Return the [x, y] coordinate for the center point of the cell that contains the specified text.  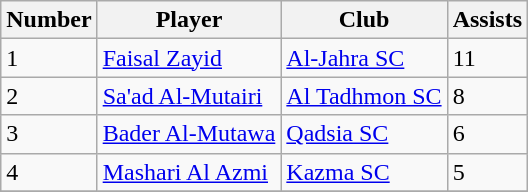
4 [49, 172]
Sa'ad Al-Mutairi [189, 96]
Mashari Al Azmi [189, 172]
1 [49, 58]
Al Tadhmon SC [364, 96]
Player [189, 20]
8 [487, 96]
Bader Al-Mutawa [189, 134]
Al-Jahra SC [364, 58]
Number [49, 20]
Faisal Zayid [189, 58]
Kazma SC [364, 172]
3 [49, 134]
6 [487, 134]
5 [487, 172]
Qadsia SC [364, 134]
11 [487, 58]
Assists [487, 20]
Club [364, 20]
2 [49, 96]
